Provide the [X, Y] coordinate of the cell's center where the given text is located.  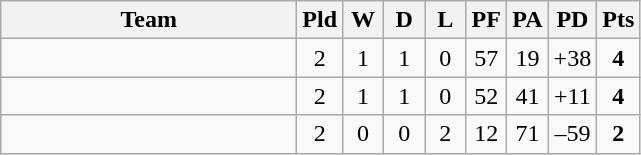
52 [486, 96]
Pts [618, 20]
12 [486, 134]
57 [486, 58]
Pld [320, 20]
19 [528, 58]
PD [572, 20]
–59 [572, 134]
W [364, 20]
41 [528, 96]
D [404, 20]
71 [528, 134]
PA [528, 20]
+38 [572, 58]
PF [486, 20]
L [446, 20]
+11 [572, 96]
Team [149, 20]
